Scan for the cell matching the given text and deliver its (x, y) coordinate at center. 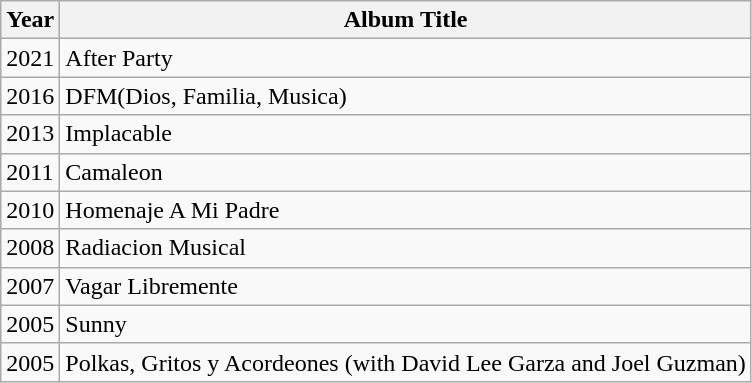
2007 (30, 286)
Radiacion Musical (406, 248)
Polkas, Gritos y Acordeones (with David Lee Garza and Joel Guzman) (406, 362)
Homenaje A Mi Padre (406, 210)
After Party (406, 58)
2008 (30, 248)
2010 (30, 210)
DFM(Dios, Familia, Musica) (406, 96)
Year (30, 20)
Vagar Libremente (406, 286)
Sunny (406, 324)
Camaleon (406, 172)
Implacable (406, 134)
2013 (30, 134)
2011 (30, 172)
2016 (30, 96)
Album Title (406, 20)
2021 (30, 58)
